Return [X, Y] of the center of cell containing provided text 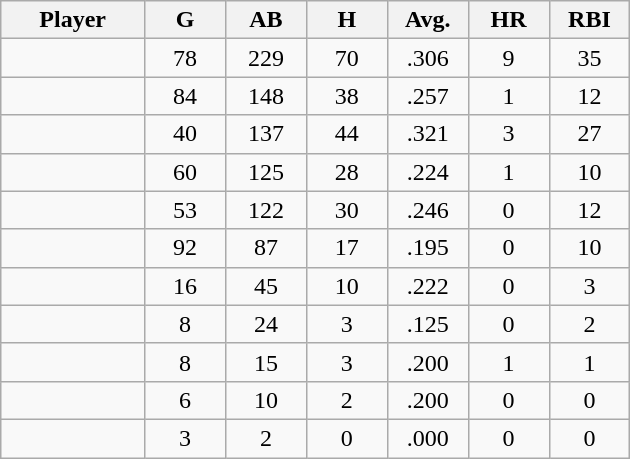
Player [73, 20]
44 [346, 134]
HR [508, 20]
9 [508, 58]
38 [346, 96]
148 [266, 96]
40 [186, 134]
45 [266, 286]
17 [346, 248]
G [186, 20]
60 [186, 172]
AB [266, 20]
.125 [428, 324]
.257 [428, 96]
.000 [428, 438]
Avg. [428, 20]
70 [346, 58]
53 [186, 210]
.222 [428, 286]
.195 [428, 248]
15 [266, 362]
.306 [428, 58]
125 [266, 172]
137 [266, 134]
24 [266, 324]
78 [186, 58]
122 [266, 210]
87 [266, 248]
RBI [590, 20]
28 [346, 172]
30 [346, 210]
27 [590, 134]
.224 [428, 172]
84 [186, 96]
H [346, 20]
35 [590, 58]
16 [186, 286]
6 [186, 400]
.321 [428, 134]
.246 [428, 210]
92 [186, 248]
229 [266, 58]
